Find where the given text appears and provide that cell's center as (X, Y) coordinate. 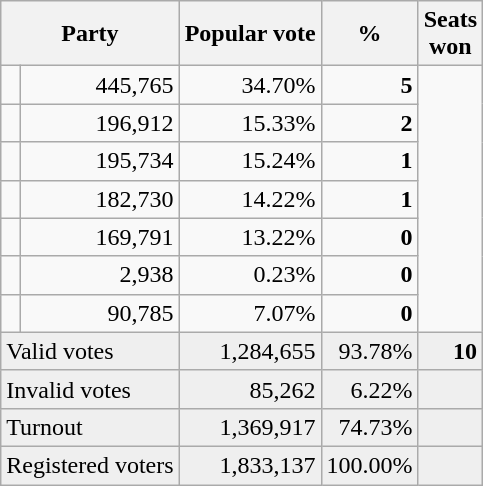
15.33% (250, 123)
10 (450, 351)
196,912 (100, 123)
15.24% (250, 161)
100.00% (370, 465)
Popular vote (250, 34)
14.22% (250, 199)
5 (370, 85)
Party (90, 34)
1,833,137 (250, 465)
6.22% (370, 389)
195,734 (100, 161)
445,765 (100, 85)
Valid votes (90, 351)
34.70% (250, 85)
74.73% (370, 427)
Turnout (90, 427)
1,284,655 (250, 351)
Seatswon (450, 34)
7.07% (250, 313)
2 (370, 123)
% (370, 34)
Invalid votes (90, 389)
182,730 (100, 199)
1,369,917 (250, 427)
85,262 (250, 389)
90,785 (100, 313)
Registered voters (90, 465)
2,938 (100, 275)
0.23% (250, 275)
93.78% (370, 351)
169,791 (100, 237)
13.22% (250, 237)
